Provide the (x, y) coordinate of the cell's center where the given text is located.  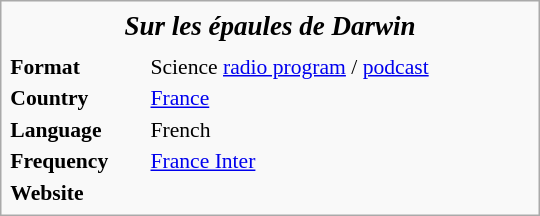
Language (78, 129)
Website (78, 192)
Country (78, 98)
Frequency (78, 161)
Sur les épaules de Darwin (270, 26)
Science radio program / podcast (340, 66)
France Inter (340, 161)
French (340, 129)
Format (78, 66)
France (340, 98)
